Provide the [X, Y] coordinate of the cell's center where the given text is located.  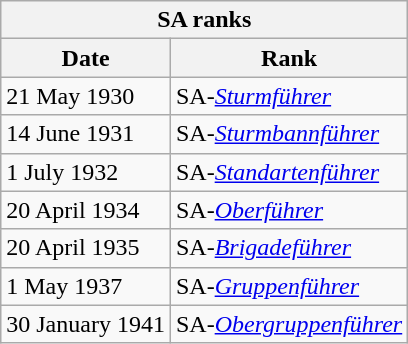
SA ranks [204, 20]
1 July 1932 [86, 172]
SA-Obergruppenführer [288, 324]
SA-Oberführer [288, 210]
21 May 1930 [86, 96]
SA-Sturmbannführer [288, 134]
1 May 1937 [86, 286]
Date [86, 58]
SA-Sturmführer [288, 96]
SA-Gruppenführer [288, 286]
30 January 1941 [86, 324]
20 April 1934 [86, 210]
SA-Brigadeführer [288, 248]
Rank [288, 58]
20 April 1935 [86, 248]
14 June 1931 [86, 134]
SA-Standartenführer [288, 172]
